For the text-containing cell, return its midpoint in [x, y] coordinate format. 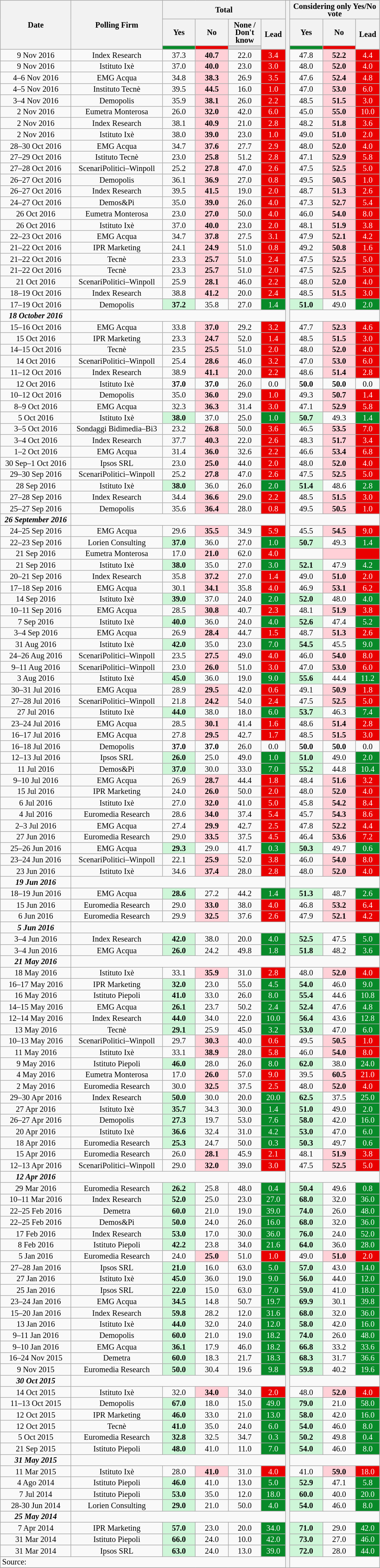
23.8 [212, 1244]
8 Feb 2016 [36, 1244]
Polling Firm [117, 24]
49.1 [306, 689]
2.1 [273, 1154]
4 May 2016 [36, 1075]
21 Sep 2015 [36, 1449]
64.0 [306, 1244]
15 Apr 2016 [36, 1154]
28.4 [212, 633]
3–4 Nov 2016 [36, 100]
31.6 [273, 1313]
20–21 Sep 2016 [36, 576]
26.8 [212, 429]
47.7 [306, 327]
51.2 [245, 157]
8–9 Oct 2016 [36, 406]
50.8 [339, 247]
9.8 [273, 1369]
34.1 [212, 588]
39.8 [368, 1301]
21 May 2016 [36, 961]
44.8 [339, 769]
68.3 [306, 1358]
53.4 [339, 452]
Total [224, 9]
2 May 2016 [36, 1086]
16–17 Jul 2016 [36, 734]
3.1 [273, 236]
4–6 Nov 2016 [36, 78]
66.0 [179, 1539]
27 Jan 2016 [36, 1278]
41.5 [212, 191]
45.7 [306, 814]
40.3 [212, 440]
9–11 Aug 2016 [36, 667]
41.2 [212, 293]
11.0 [245, 1449]
29–30 Apr 2016 [36, 1097]
Date [36, 24]
9 Nov 2015 [36, 1369]
37.8 [212, 236]
19 Jun 2016 [36, 882]
4 Jul 2016 [36, 814]
Istituto Tecnè [117, 157]
33.2 [339, 1347]
None / Don't know [245, 32]
55.6 [306, 678]
25.3 [179, 1142]
7.6 [273, 1120]
40.2 [339, 1369]
15 Jun 2016 [36, 905]
1.5 [273, 633]
Source: [190, 1562]
29 Mar 2016 [36, 1188]
5 Oct 2015 [36, 1437]
7 Sep 2016 [36, 622]
72.0 [306, 1551]
21 Oct 2016 [36, 281]
21.8 [179, 701]
29.2 [245, 327]
44.6 [339, 996]
6.2 [368, 588]
4.6 [368, 327]
26.2 [179, 1188]
Considering only Yes/No vote [334, 9]
31.7 [339, 1358]
50.9 [339, 689]
12 Oct 2016 [36, 383]
29.1 [179, 1029]
4 Ago 2014 [36, 1482]
14 Oct 2016 [36, 361]
53.2 [339, 905]
41.1 [212, 372]
6 Jun 2016 [36, 916]
52.6 [306, 622]
17.9 [212, 1347]
27 Apr 2016 [36, 1108]
16–17 May 2016 [36, 984]
15–20 Jan 2016 [36, 1313]
7.4 [368, 712]
9–10 Jan 2016 [36, 1347]
29.7 [179, 1041]
46.4 [306, 837]
9–10 Jul 2016 [36, 780]
20 Apr 2016 [36, 1132]
23.7 [212, 1006]
25–27 Sep 2016 [36, 508]
32.3 [179, 406]
62.5 [306, 1097]
38.3 [212, 78]
30.4 [212, 1369]
60.5 [339, 1075]
10.8 [368, 996]
1.7 [273, 734]
28–30 Oct 2016 [36, 145]
18 Apr 2016 [36, 1142]
5.9 [273, 531]
34.8 [179, 78]
14.8 [212, 1301]
16–24 Nov 2015 [36, 1358]
32.8 [179, 1437]
33.8 [179, 327]
12–14 May 2016 [36, 1018]
6 Jul 2016 [36, 803]
22–23 Oct 2016 [36, 236]
5 Oct 2016 [36, 417]
50.4 [306, 1188]
27–28 Oct 2016 [36, 168]
18–19 Oct 2016 [36, 293]
41.7 [245, 848]
30–31 Jul 2016 [36, 689]
12 Apr 2016 [36, 1177]
Sondaggi Bidimedia–Bi3 [117, 429]
10.4 [368, 769]
11.2 [368, 678]
42.2 [179, 1244]
10–11 Mar 2016 [36, 1199]
9–11 Jan 2016 [36, 1335]
7.2 [368, 837]
21.6 [273, 1244]
Instituto Tecnè [117, 89]
69.9 [306, 1301]
71.0 [306, 1528]
48.4 [306, 780]
51.7 [339, 440]
29.6 [179, 531]
2.9 [273, 145]
27–29 Oct 2016 [36, 157]
33.5 [212, 837]
2–3 Jul 2016 [36, 825]
13 May 2016 [36, 1029]
23.2 [179, 429]
53.7 [306, 712]
73.0 [306, 1539]
6.4 [368, 905]
36.3 [212, 406]
8.4 [368, 803]
31 Aug 2016 [36, 644]
24.1 [179, 247]
52.7 [339, 202]
6.8 [368, 452]
49.6 [339, 1188]
12–13 Jul 2016 [36, 757]
2.3 [273, 610]
28-30 Jun 2014 [36, 1505]
54.2 [339, 803]
32.4 [212, 1132]
14 Oct 2015 [36, 1392]
11–13 Oct 2015 [36, 1403]
14–15 May 2016 [36, 1006]
5.2 [368, 622]
25 May 2014 [36, 1516]
53.1 [339, 588]
1–2 Oct 2016 [36, 452]
5 Jan 2016 [36, 1256]
52.3 [339, 327]
35.5 [212, 531]
32.6 [245, 452]
31 May 2015 [36, 1460]
11 Jul 2016 [36, 769]
28.2 [212, 1313]
44.7 [245, 633]
23 Jun 2016 [36, 870]
24–25 Sep 2016 [36, 531]
37.3 [179, 55]
10–12 Oct 2016 [36, 395]
47.3 [306, 202]
16–18 Jul 2016 [36, 746]
24–27 Oct 2016 [36, 202]
30 Oct 2015 [36, 1380]
66.8 [306, 1347]
15 Oct 2016 [36, 338]
3–5 Oct 2016 [36, 429]
34.9 [245, 531]
56.4 [306, 1018]
45.9 [245, 1154]
46.6 [306, 452]
17 Feb 2016 [36, 1233]
7 Apr 2014 [36, 1528]
16 May 2016 [36, 996]
51.6 [339, 780]
44.2 [245, 893]
76.0 [306, 1233]
30 Sep–1 Oct 2016 [36, 462]
28 Sep 2016 [36, 486]
3.5 [273, 78]
11–12 Oct 2016 [36, 372]
24–26 Aug 2016 [36, 655]
47.4 [339, 622]
27–28 Sep 2016 [36, 497]
56.0 [306, 1278]
27–28 Jan 2016 [36, 1268]
23–24 Jun 2016 [36, 860]
3–4 Sep 2016 [36, 633]
33.6 [368, 1347]
53.6 [339, 837]
44.5 [212, 89]
36.4 [212, 508]
25.5 [212, 350]
22.1 [179, 860]
24.9 [212, 247]
25.4 [179, 361]
38.8 [179, 293]
48.3 [306, 440]
49.2 [306, 247]
9 May 2016 [36, 1063]
35.6 [179, 508]
55.2 [306, 769]
29.3 [179, 848]
27.2 [212, 893]
23–24 Jan 2016 [36, 1301]
28.9 [179, 689]
26.1 [179, 1006]
18 October 2016 [36, 316]
14 Sep 2016 [36, 598]
36.9 [212, 180]
34.4 [179, 497]
5 Jun 2016 [36, 927]
54.3 [339, 814]
30.3 [212, 1041]
67.0 [179, 1403]
18–19 Jun 2016 [36, 893]
53.5 [339, 429]
15 Jul 2016 [36, 791]
22–23 Sep 2016 [36, 542]
40.9 [212, 123]
17–19 Oct 2016 [36, 304]
13 Jan 2016 [36, 1324]
29–30 Sep 2016 [36, 474]
46.9 [306, 588]
17–18 Sep 2016 [36, 588]
27.3 [179, 1120]
4–5 Nov 2016 [36, 89]
7 Jul 2014 [36, 1494]
46.8 [306, 905]
34.3 [212, 1108]
27.7 [245, 145]
14.0 [368, 1268]
3 Aug 2016 [36, 678]
35.7 [179, 1108]
21.7 [245, 1358]
25–26 Jun 2016 [36, 848]
10–11 Sep 2016 [36, 610]
23–24 Jul 2016 [36, 724]
41.4 [245, 724]
37.7 [179, 440]
14–15 Oct 2016 [36, 350]
25 Jan 2016 [36, 1290]
28.7 [212, 780]
26–27 Apr 2016 [36, 1120]
46.3 [339, 712]
27 Jun 2016 [36, 837]
43.6 [339, 1018]
46.5 [306, 429]
30.8 [212, 610]
8.6 [368, 814]
79.0 [306, 1403]
27.4 [179, 825]
34.6 [179, 870]
26 September 2016 [36, 519]
12–13 Apr 2016 [36, 1165]
27 Jul 2016 [36, 712]
43.0 [339, 1268]
3–4 Oct 2016 [36, 440]
10–13 May 2016 [36, 1041]
18 May 2016 [36, 972]
11 May 2016 [36, 1052]
55.4 [306, 996]
27–28 Jul 2016 [36, 701]
11 Mar 2015 [36, 1471]
45.8 [306, 803]
15–16 Oct 2016 [36, 327]
12.8 [368, 1018]
34.5 [179, 1301]
